Pinpoint the cell where the given text exists, returning its (X, Y) midpoint coordinate. 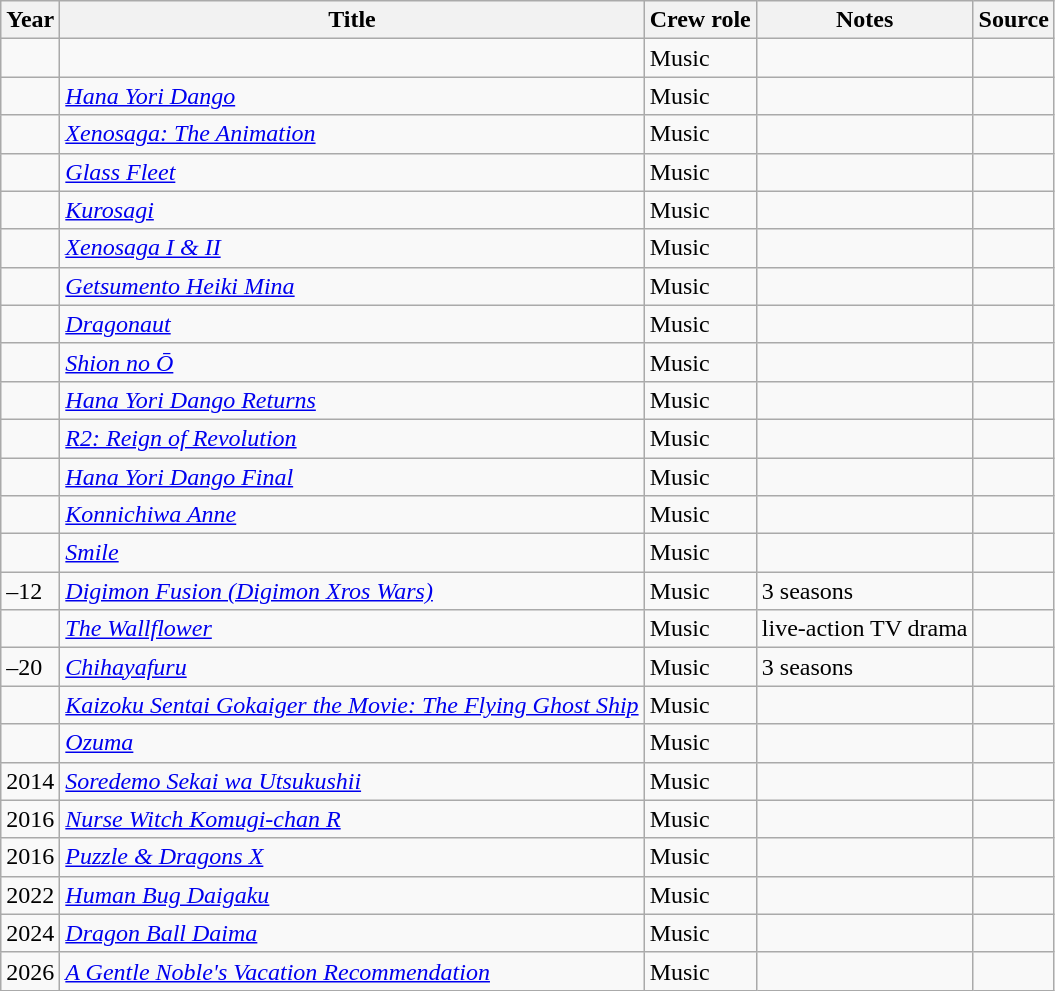
–20 (30, 667)
Ozuma (352, 743)
R2: Reign of Revolution (352, 438)
Shion no Ō (352, 362)
Crew role (700, 20)
Hana Yori Dango (352, 96)
Title (352, 20)
Digimon Fusion (Digimon Xros Wars) (352, 591)
Konnichiwa Anne (352, 515)
The Wallflower (352, 629)
2026 (30, 971)
Getsumento Heiki Mina (352, 286)
Notes (864, 20)
Kurosagi (352, 210)
Glass Fleet (352, 172)
Year (30, 20)
Nurse Witch Komugi-chan R (352, 819)
2022 (30, 895)
Human Bug Daigaku (352, 895)
Puzzle & Dragons X (352, 857)
–12 (30, 591)
Hana Yori Dango Final (352, 477)
Xenosaga I & II (352, 248)
Hana Yori Dango Returns (352, 400)
A Gentle Noble's Vacation Recommendation (352, 971)
2014 (30, 781)
Chihayafuru (352, 667)
2024 (30, 933)
Source (1014, 20)
Soredemo Sekai wa Utsukushii (352, 781)
Kaizoku Sentai Gokaiger the Movie: The Flying Ghost Ship (352, 705)
Dragonaut (352, 324)
Smile (352, 553)
Xenosaga: The Animation (352, 134)
Dragon Ball Daima (352, 933)
live-action TV drama (864, 629)
